Return the (x, y) coordinate for the center point of the cell that contains the specified text.  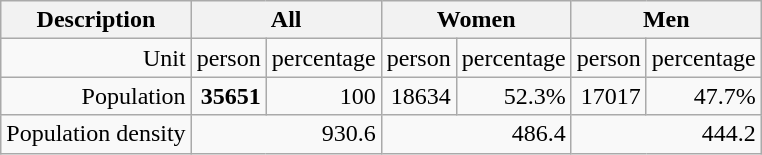
All (286, 20)
Population (96, 96)
100 (324, 96)
Population density (96, 134)
Unit (96, 58)
18634 (418, 96)
47.7% (704, 96)
444.2 (666, 134)
486.4 (476, 134)
Women (476, 20)
Description (96, 20)
52.3% (514, 96)
17017 (608, 96)
930.6 (286, 134)
Men (666, 20)
35651 (228, 96)
